Pinpoint the cell where the given text exists, returning its (X, Y) midpoint coordinate. 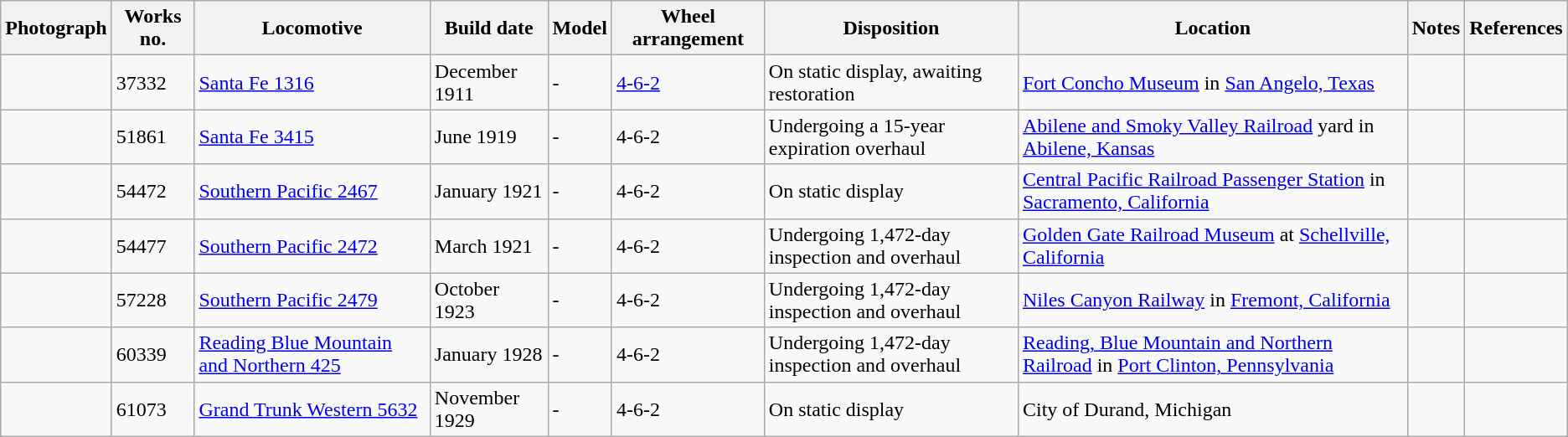
December 1911 (489, 82)
June 1919 (489, 137)
54477 (152, 246)
Locomotive (312, 28)
Build date (489, 28)
Santa Fe 3415 (312, 137)
Wheel arrangement (688, 28)
Photograph (56, 28)
Undergoing a 15-year expiration overhaul (891, 137)
Model (580, 28)
Notes (1436, 28)
Santa Fe 1316 (312, 82)
Grand Trunk Western 5632 (312, 409)
January 1921 (489, 191)
Abilene and Smoky Valley Railroad yard in Abilene, Kansas (1213, 137)
60339 (152, 355)
References (1516, 28)
March 1921 (489, 246)
On static display, awaiting restoration (891, 82)
37332 (152, 82)
City of Durand, Michigan (1213, 409)
Central Pacific Railroad Passenger Station in Sacramento, California (1213, 191)
November 1929 (489, 409)
Works no. (152, 28)
57228 (152, 300)
Location (1213, 28)
January 1928 (489, 355)
Southern Pacific 2472 (312, 246)
54472 (152, 191)
61073 (152, 409)
Disposition (891, 28)
Reading Blue Mountain and Northern 425 (312, 355)
October 1923 (489, 300)
Niles Canyon Railway in Fremont, California (1213, 300)
Fort Concho Museum in San Angelo, Texas (1213, 82)
51861 (152, 137)
Southern Pacific 2479 (312, 300)
Reading, Blue Mountain and Northern Railroad in Port Clinton, Pennsylvania (1213, 355)
Southern Pacific 2467 (312, 191)
Golden Gate Railroad Museum at Schellville, California (1213, 246)
